From the cell containing the given text, extract its center point as (X, Y) coordinate. 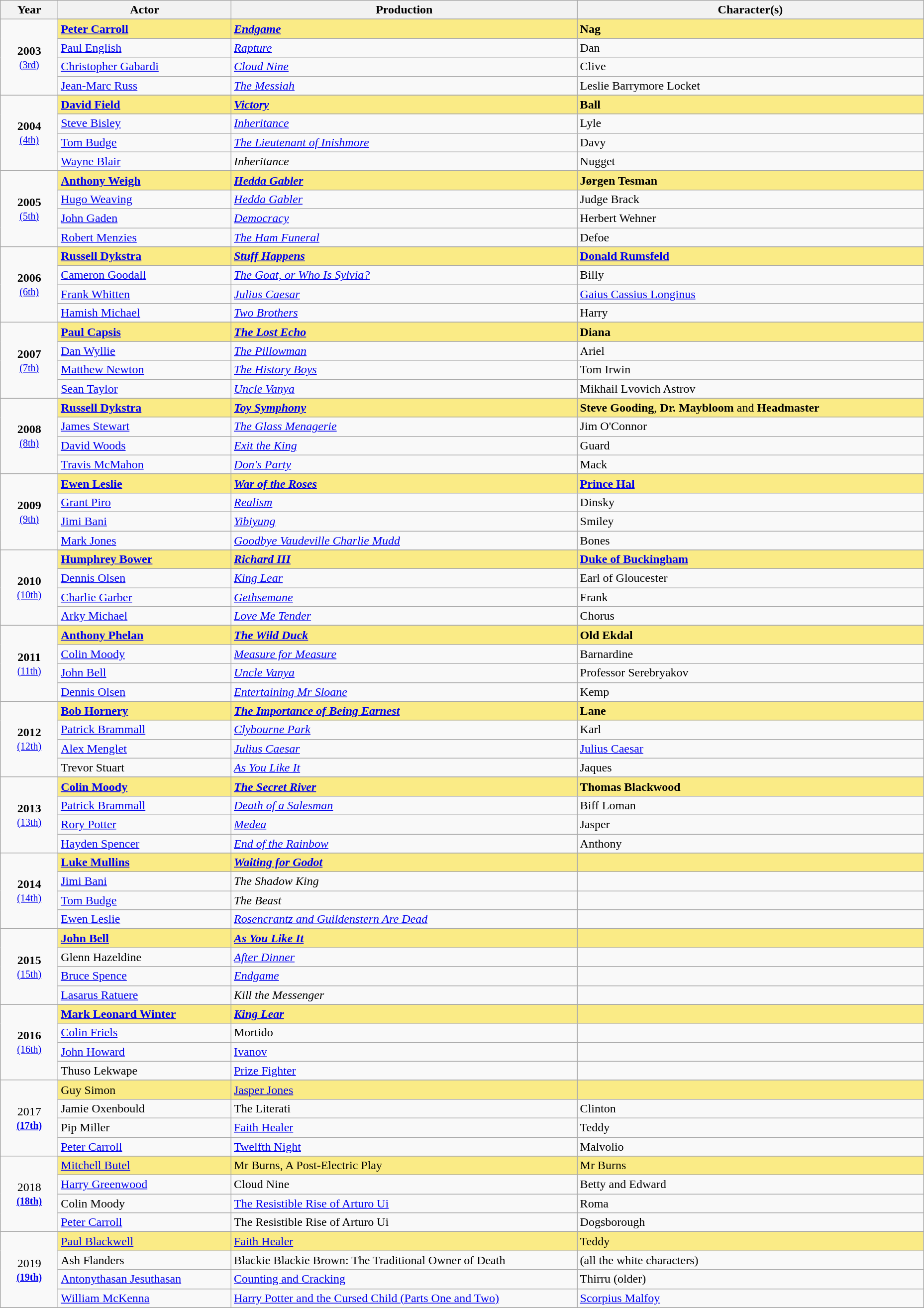
Goodbye Vaudeville Charlie Mudd (404, 540)
Hayden Spencer (145, 844)
Don's Party (404, 464)
Waiting for Godot (404, 863)
Thomas Blackwood (750, 786)
2008(8th) (29, 436)
Clybourne Park (404, 730)
2016(16th) (29, 1042)
Production (404, 10)
Leslie Barrymore Locket (750, 86)
Harry Greenwood (145, 1185)
The Lieutenant of Inishmore (404, 142)
Victory (404, 105)
2005(5th) (29, 209)
Jamie Oxenbould (145, 1108)
2015(15th) (29, 967)
Earl of Gloucester (750, 578)
Bones (750, 540)
Ariel (750, 351)
Scorpius Malfoy (750, 1298)
Bob Hornery (145, 711)
Pip Miller (145, 1127)
Paul English (145, 48)
Realism (404, 502)
Mark Leonard Winter (145, 1014)
Judge Brack (750, 199)
Two Brothers (404, 313)
Stuff Happens (404, 256)
Matthew Newton (145, 370)
Jasper (750, 824)
End of the Rainbow (404, 844)
Chorus (750, 616)
Billy (750, 275)
Dinsky (750, 502)
2007(7th) (29, 360)
Robert Menzies (145, 237)
Entertaining Mr Sloane (404, 692)
Jaques (750, 767)
Ivanov (404, 1052)
Character(s) (750, 10)
2009(9th) (29, 512)
Mr Burns, A Post-Electric Play (404, 1166)
Rory Potter (145, 824)
Dan Wyllie (145, 351)
Democracy (404, 218)
Arky Michael (145, 616)
Blackie Blackie Brown: The Traditional Owner of Death (404, 1260)
Ball (750, 105)
Luke Mullins (145, 863)
Paul Blackwell (145, 1241)
Steve Bisley (145, 123)
Nag (750, 29)
Clive (750, 67)
Mitchell Butel (145, 1166)
The Ham Funeral (404, 237)
Barnardine (750, 654)
Guard (750, 445)
Frank (750, 597)
Guy Simon (145, 1090)
William McKenna (145, 1298)
Jasper Jones (404, 1090)
Donald Rumsfeld (750, 256)
Betty and Edward (750, 1185)
Mack (750, 464)
Travis McMahon (145, 464)
Herbert Wehner (750, 218)
Lasarus Ratuere (145, 995)
Kemp (750, 692)
Anthony Weigh (145, 180)
2017(17th) (29, 1118)
Paul Capsis (145, 332)
Actor (145, 10)
Karl (750, 730)
Jim O'Connor (750, 427)
Hamish Michael (145, 313)
The Literati (404, 1108)
2003(3rd) (29, 57)
2010(10th) (29, 588)
Colin Friels (145, 1033)
Medea (404, 824)
Wayne Blair (145, 161)
Hugo Weaving (145, 199)
Mortido (404, 1033)
The Goat, or Who Is Sylvia? (404, 275)
David Field (145, 105)
Rosencrantz and Guildenstern Are Dead (404, 919)
Kill the Messenger (404, 995)
The Glass Menagerie (404, 427)
Trevor Stuart (145, 767)
The Messiah (404, 86)
Jean-Marc Russ (145, 86)
Antonythasan Jesuthasan (145, 1279)
Exit the King (404, 445)
Richard III (404, 559)
Cameron Goodall (145, 275)
Grant Piro (145, 502)
Anthony Phelan (145, 635)
Toy Symphony (404, 408)
Prince Hal (750, 483)
Thuso Lekwape (145, 1071)
Glenn Hazeldine (145, 957)
The Importance of Being Earnest (404, 711)
Clinton (750, 1108)
James Stewart (145, 427)
Duke of Buckingham (750, 559)
Anthony (750, 844)
The Secret River (404, 786)
War of the Roses (404, 483)
Gethsemane (404, 597)
2013(13th) (29, 815)
Prize Fighter (404, 1071)
Bruce Spence (145, 976)
(all the white characters) (750, 1260)
2019(19th) (29, 1270)
Harry (750, 313)
Tom Irwin (750, 370)
Lane (750, 711)
John Gaden (145, 218)
Dan (750, 48)
Ash Flanders (145, 1260)
Jørgen Tesman (750, 180)
Yibiyung (404, 521)
2014(14th) (29, 891)
2011(11th) (29, 663)
Sean Taylor (145, 389)
Old Ekdal (750, 635)
Rapture (404, 48)
The History Boys (404, 370)
Counting and Cracking (404, 1279)
Twelfth Night (404, 1146)
The Wild Duck (404, 635)
Charlie Garber (145, 597)
Biff Loman (750, 805)
Steve Gooding, Dr. Maybloom and Headmaster (750, 408)
Love Me Tender (404, 616)
The Lost Echo (404, 332)
Mark Jones (145, 540)
Davy (750, 142)
Frank Whitten (145, 294)
Lyle (750, 123)
Smiley (750, 521)
Diana (750, 332)
Christopher Gabardi (145, 67)
2006(6th) (29, 285)
Professor Serebryakov (750, 673)
Roma (750, 1203)
The Beast (404, 900)
2004(4th) (29, 133)
Gaius Cassius Longinus (750, 294)
Alex Menglet (145, 749)
After Dinner (404, 957)
Thirru (older) (750, 1279)
Defoe (750, 237)
Dogsborough (750, 1222)
Year (29, 10)
Mikhail Lvovich Astrov (750, 389)
Malvolio (750, 1146)
John Howard (145, 1052)
The Shadow King (404, 881)
David Woods (145, 445)
Harry Potter and the Cursed Child (Parts One and Two) (404, 1298)
Humphrey Bower (145, 559)
2018(18th) (29, 1194)
Mr Burns (750, 1166)
Measure for Measure (404, 654)
2012(12th) (29, 739)
Death of a Salesman (404, 805)
Nugget (750, 161)
The Pillowman (404, 351)
